Search for the cell housing the specified text and yield its (X, Y) center coordinate. 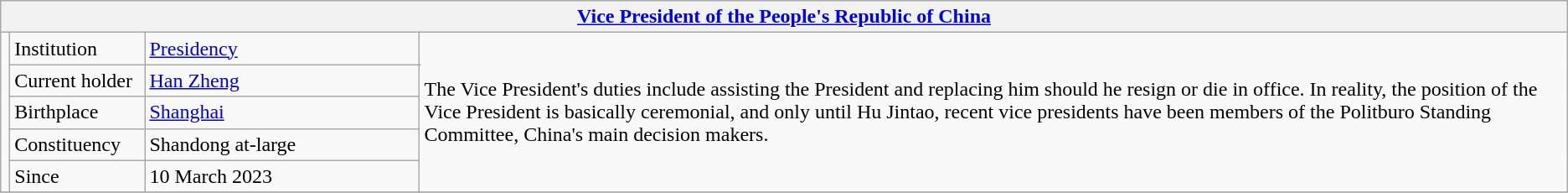
Since (77, 176)
Presidency (282, 49)
Han Zheng (282, 81)
Vice President of the People's Republic of China (784, 17)
Birthplace (77, 112)
Shanghai (282, 112)
Shandong at-large (282, 144)
10 March 2023 (282, 176)
Constituency (77, 144)
Current holder (77, 81)
Institution (77, 49)
